Detect which cell encompasses the target text, then output its [x, y] center coordinate. 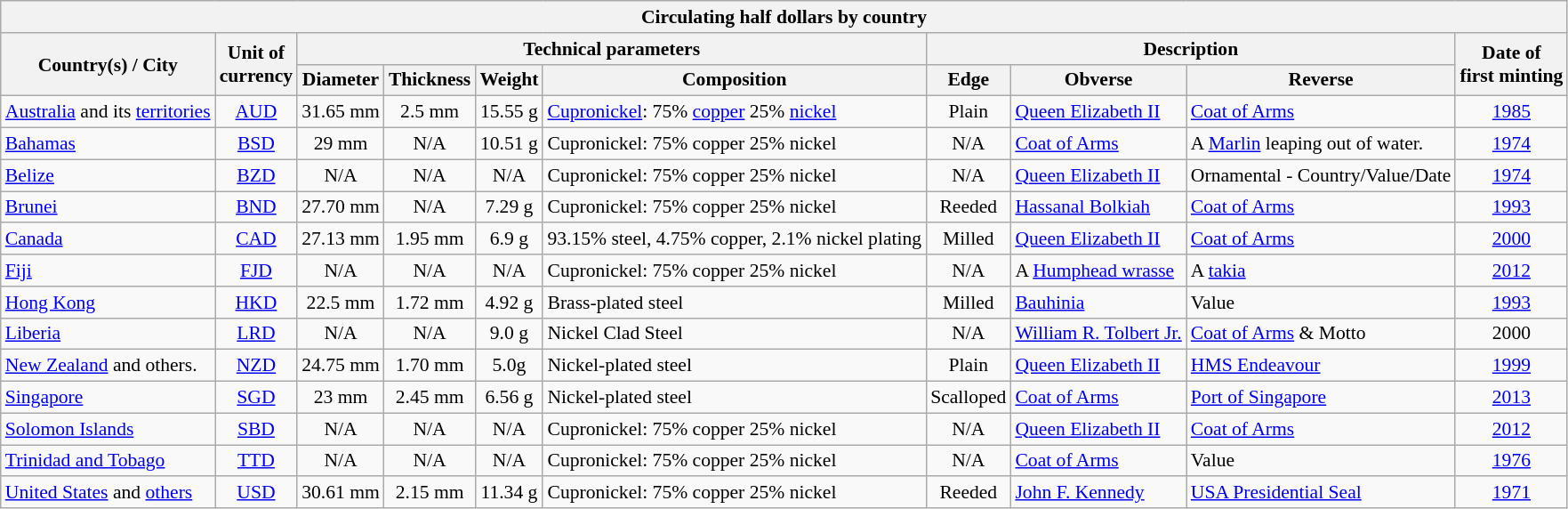
1971 [1511, 493]
27.70 mm [341, 207]
2.15 mm [430, 493]
LRD [256, 334]
1999 [1511, 366]
A Humphead wrasse [1098, 271]
Technical parameters [612, 49]
Liberia [109, 334]
A takia [1322, 271]
Canada [109, 239]
4.92 g [509, 303]
31.65 mm [341, 112]
29 mm [341, 144]
Brass-plated steel [735, 303]
Ornamental - Country/Value/Date [1322, 175]
1.70 mm [430, 366]
1976 [1511, 461]
Brunei [109, 207]
23 mm [341, 398]
Date of first minting [1511, 64]
5.0g [509, 366]
Nickel Clad Steel [735, 334]
Circulating half dollars by country [784, 17]
Trinidad and Tobago [109, 461]
AUD [256, 112]
24.75 mm [341, 366]
Diameter [341, 80]
BZD [256, 175]
Edge [968, 80]
Weight [509, 80]
Port of Singapore [1322, 398]
7.29 g [509, 207]
HMS Endeavour [1322, 366]
2013 [1511, 398]
TTD [256, 461]
Obverse [1098, 80]
2.45 mm [430, 398]
Hassanal Bolkiah [1098, 207]
Bahamas [109, 144]
93.15% steel, 4.75% copper, 2.1% nickel plating [735, 239]
30.61 mm [341, 493]
Unit of currency [256, 64]
John F. Kennedy [1098, 493]
Solomon Islands [109, 429]
9.0 g [509, 334]
Scalloped [968, 398]
Coat of Arms & Motto [1322, 334]
11.34 g [509, 493]
Composition [735, 80]
USA Presidential Seal [1322, 493]
BND [256, 207]
Fiji [109, 271]
CAD [256, 239]
27.13 mm [341, 239]
Bauhinia [1098, 303]
William R. Tolbert Jr. [1098, 334]
2.5 mm [430, 112]
10.51 g [509, 144]
1.95 mm [430, 239]
Country(s) / City [109, 64]
SBD [256, 429]
6.56 g [509, 398]
BSD [256, 144]
Australia and its territories [109, 112]
15.55 g [509, 112]
Reverse [1322, 80]
USD [256, 493]
New Zealand and others. [109, 366]
Belize [109, 175]
6.9 g [509, 239]
Singapore [109, 398]
Hong Kong [109, 303]
United States and others [109, 493]
FJD [256, 271]
1985 [1511, 112]
Description [1190, 49]
A Marlin leaping out of water. [1322, 144]
NZD [256, 366]
SGD [256, 398]
HKD [256, 303]
22.5 mm [341, 303]
Thickness [430, 80]
1.72 mm [430, 303]
